Capture the cell that displays the provided text and extract its [X, Y] central coordinate. 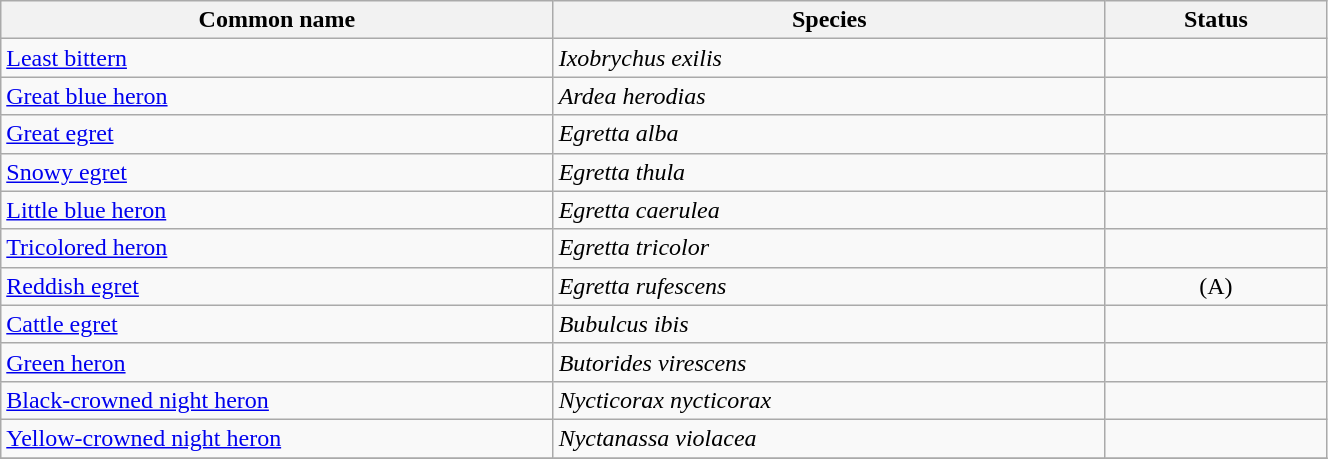
Snowy egret [277, 172]
Great blue heron [277, 96]
Least bittern [277, 58]
Green heron [277, 362]
Species [829, 20]
Ixobrychus exilis [829, 58]
Egretta caerulea [829, 210]
Nycticorax nycticorax [829, 400]
Cattle egret [277, 324]
Reddish egret [277, 286]
Nyctanassa violacea [829, 438]
Yellow-crowned night heron [277, 438]
Status [1216, 20]
Great egret [277, 134]
Egretta tricolor [829, 248]
Common name [277, 20]
Butorides virescens [829, 362]
Tricolored heron [277, 248]
Black-crowned night heron [277, 400]
Egretta rufescens [829, 286]
Egretta thula [829, 172]
(A) [1216, 286]
Egretta alba [829, 134]
Little blue heron [277, 210]
Bubulcus ibis [829, 324]
Ardea herodias [829, 96]
